From the cell containing the given text, extract its center point as [X, Y] coordinate. 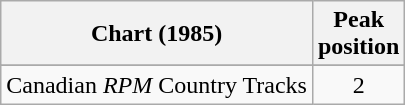
Canadian RPM Country Tracks [157, 85]
Chart (1985) [157, 34]
Peakposition [358, 34]
2 [358, 85]
